Scan for the cell matching the given text and deliver its (X, Y) coordinate at center. 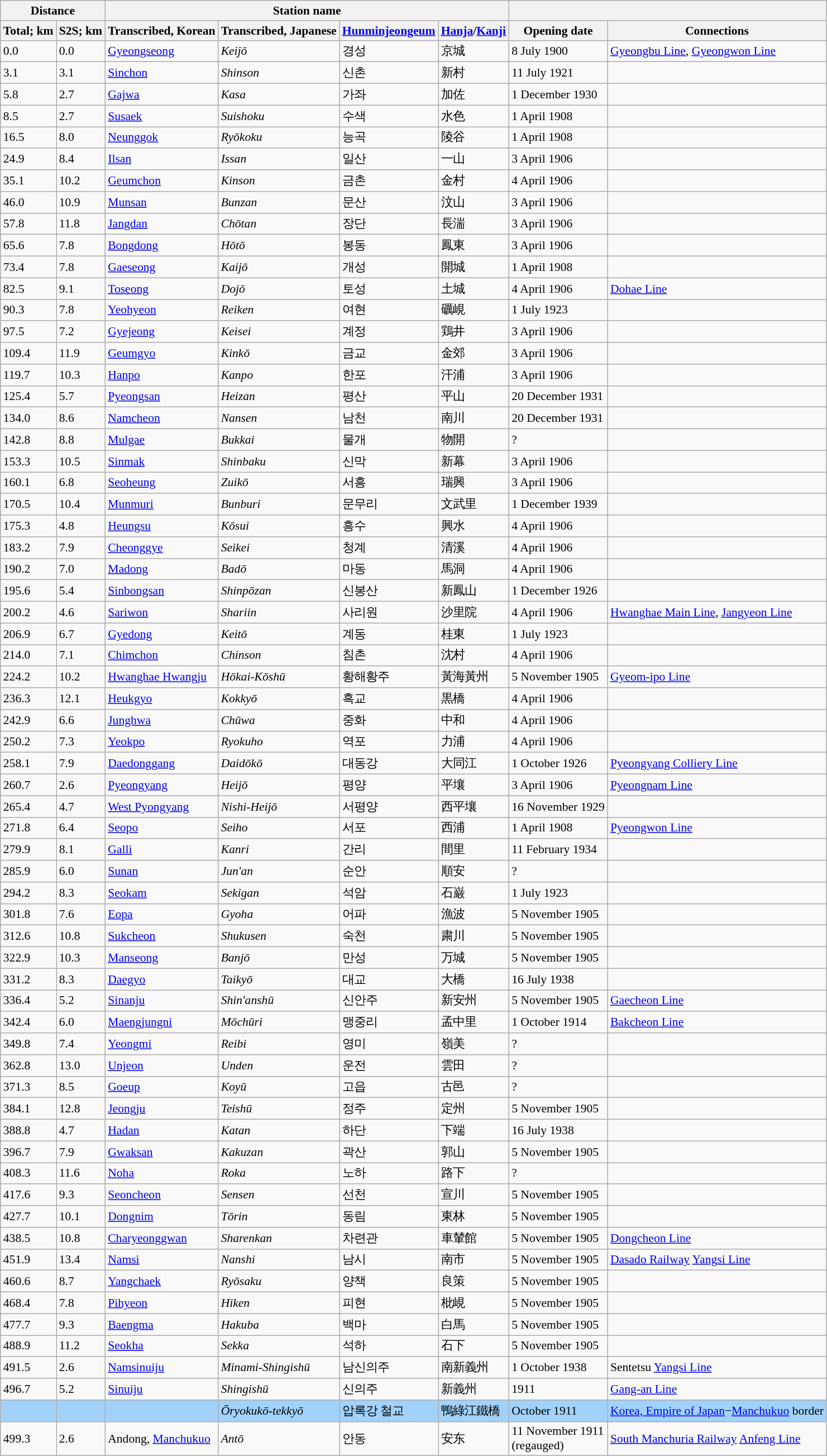
119.7 (28, 375)
順安 (474, 872)
Gwaksan (161, 1152)
Opening date (558, 31)
長湍 (474, 223)
224.2 (28, 677)
11 November 1911(regauged) (558, 1438)
Transcribed, Korean (161, 31)
362.8 (28, 1066)
496.7 (28, 1389)
西平壤 (474, 807)
195.6 (28, 591)
Geumchon (161, 181)
토성 (389, 288)
1 December 1939 (558, 505)
한포 (389, 375)
신안주 (389, 1001)
침촌 (389, 656)
Sunan (161, 872)
석암 (389, 893)
1 October 1938 (558, 1368)
平山 (474, 397)
新幕 (474, 461)
11.2 (81, 1346)
압록강 철교 (389, 1411)
맹중리 (389, 1022)
384.1 (28, 1108)
Jun'an (279, 872)
서평양 (389, 807)
안동 (389, 1438)
Banjō (279, 958)
Eopa (161, 914)
Shinson (279, 73)
271.8 (28, 828)
Noha (161, 1173)
11 February 1934 (558, 850)
200.2 (28, 612)
사리원 (389, 612)
Sekigan (279, 893)
嶺美 (474, 1044)
Mulgae (161, 440)
Keijō (279, 51)
Nishi-Heijō (279, 807)
Gaecheon Line (717, 1001)
Shinpōzan (279, 591)
Toseong (161, 288)
Daedonggang (161, 763)
선천 (389, 1196)
陵谷 (474, 137)
Ōryokukō-tekkyō (279, 1411)
342.4 (28, 1022)
Seopo (161, 828)
Pyeongnam Line (717, 786)
Pyeongyang (161, 786)
雲田 (474, 1066)
桂東 (474, 634)
349.8 (28, 1044)
漁波 (474, 914)
427.7 (28, 1217)
258.1 (28, 763)
Mōchūri (279, 1022)
South Manchuria Railway Anfeng Line (717, 1438)
일산 (389, 160)
11 July 1921 (558, 73)
남천 (389, 418)
Gajwa (161, 95)
금촌 (389, 181)
平壤 (474, 786)
南市 (474, 1259)
438.5 (28, 1238)
新義州 (474, 1389)
水色 (474, 116)
175.3 (28, 526)
Teishū (279, 1108)
Sensen (279, 1196)
206.9 (28, 634)
491.5 (28, 1368)
정주 (389, 1108)
Seokha (161, 1346)
신막 (389, 461)
가좌 (389, 95)
沙里院 (474, 612)
서포 (389, 828)
Seokam (161, 893)
鳳東 (474, 246)
Unjeon (161, 1066)
金村 (474, 181)
계동 (389, 634)
9.1 (81, 288)
순안 (389, 872)
12.1 (81, 698)
Munmuri (161, 505)
Dongcheon Line (717, 1238)
Kasa (279, 95)
46.0 (28, 202)
285.9 (28, 872)
경성 (389, 51)
Hunminjeongeum (389, 31)
65.6 (28, 246)
Yangchaek (161, 1282)
Katan (279, 1131)
Gyoha (279, 914)
5.7 (81, 397)
신봉산 (389, 591)
興水 (474, 526)
190.2 (28, 569)
Sinmak (161, 461)
Korea, Empire of Japan−Manchukuo border (717, 1411)
大橋 (474, 979)
Hōkai-Kōshū (279, 677)
枇峴 (474, 1303)
Andong, Manchukuo (161, 1438)
清溪 (474, 548)
黒橋 (474, 698)
134.0 (28, 418)
7.0 (81, 569)
Shin'anshū (279, 1001)
汶山 (474, 202)
Nanshi (279, 1259)
Bukkai (279, 440)
Transcribed, Japanese (279, 31)
Distance (52, 11)
土城 (474, 288)
中和 (474, 721)
礪峴 (474, 311)
沈村 (474, 656)
석하 (389, 1346)
Seoheung (161, 483)
417.6 (28, 1196)
Yeokpo (161, 742)
Hwanghae Hwangju (161, 677)
396.7 (28, 1152)
Kanpo (279, 375)
8 July 1900 (558, 51)
Heungsu (161, 526)
6.6 (81, 721)
Gaeseong (161, 267)
468.4 (28, 1303)
대동강 (389, 763)
청계 (389, 548)
Gyeongseong (161, 51)
物開 (474, 440)
Dasado Railway Yangsi Line (717, 1259)
153.3 (28, 461)
Unden (279, 1066)
어파 (389, 914)
8.0 (81, 137)
499.3 (28, 1438)
물개 (389, 440)
Badō (279, 569)
흑교 (389, 698)
7.3 (81, 742)
4.8 (81, 526)
Taikyō (279, 979)
Kakuzan (279, 1152)
장단 (389, 223)
Gyejeong (161, 332)
Bunburi (279, 505)
1 December 1930 (558, 95)
170.5 (28, 505)
Kokkyō (279, 698)
S2S; km (81, 31)
142.8 (28, 440)
Hanja/Kanji (474, 31)
Heijō (279, 786)
109.4 (28, 353)
Reiken (279, 311)
Sinchon (161, 73)
451.9 (28, 1259)
Bunzan (279, 202)
瑞興 (474, 483)
Seiho (279, 828)
160.1 (28, 483)
57.8 (28, 223)
Issan (279, 160)
만성 (389, 958)
피현 (389, 1303)
Pyeongwon Line (717, 828)
흥수 (389, 526)
Manseong (161, 958)
Hakuba (279, 1324)
Jangdan (161, 223)
Ryōsaku (279, 1282)
260.7 (28, 786)
11.9 (81, 353)
Hwanghae Main Line, Jangyeon Line (717, 612)
Reibi (279, 1044)
Hanpo (161, 375)
문무리 (389, 505)
Station name (307, 11)
馬洞 (474, 569)
개성 (389, 267)
신의주 (389, 1389)
石巌 (474, 893)
312.6 (28, 936)
Suishoku (279, 116)
Bongdong (161, 246)
Neunggok (161, 137)
242.9 (28, 721)
安东 (474, 1438)
Gyeongbu Line, Gyeongwon Line (717, 51)
Goeup (161, 1087)
西浦 (474, 828)
11.6 (81, 1173)
Antō (279, 1438)
중화 (389, 721)
Charyeonggwan (161, 1238)
Kanri (279, 850)
下端 (474, 1131)
Pyeongsan (161, 397)
Sekka (279, 1346)
97.5 (28, 332)
8.1 (81, 850)
Dohae Line (717, 288)
Shariin (279, 612)
7.6 (81, 914)
Seoncheon (161, 1196)
73.4 (28, 267)
文武里 (474, 505)
문산 (389, 202)
하단 (389, 1131)
차련관 (389, 1238)
간리 (389, 850)
Sariwon (161, 612)
Ryōkoku (279, 137)
역포 (389, 742)
남시 (389, 1259)
1911 (558, 1389)
West Pyongyang (161, 807)
Galli (161, 850)
대교 (389, 979)
Yeohyeon (161, 311)
郭山 (474, 1152)
Munsan (161, 202)
183.2 (28, 548)
Roka (279, 1173)
10.1 (81, 1217)
8.4 (81, 160)
Sinanju (161, 1001)
東林 (474, 1217)
Daidōkō (279, 763)
Nansen (279, 418)
Geumgyo (161, 353)
평산 (389, 397)
Chimchon (161, 656)
金郊 (474, 353)
Kinson (279, 181)
Baengma (161, 1324)
Sinbongsan (161, 591)
Junghwa (161, 721)
Seikei (279, 548)
Pyeongyang Colliery Line (717, 763)
봉동 (389, 246)
万城 (474, 958)
Keisei (279, 332)
新鳳山 (474, 591)
新村 (474, 73)
8.6 (81, 418)
7.4 (81, 1044)
평양 (389, 786)
5.4 (81, 591)
수색 (389, 116)
Sentetsu Yangsi Line (717, 1368)
古邑 (474, 1087)
南新義州 (474, 1368)
Kaijō (279, 267)
Daegyo (161, 979)
Madong (161, 569)
279.9 (28, 850)
488.9 (28, 1346)
Chūwa (279, 721)
12.8 (81, 1108)
4.6 (81, 612)
大同江 (474, 763)
양책 (389, 1282)
Gang-an Line (717, 1389)
Zuikō (279, 483)
Sukcheon (161, 936)
6.4 (81, 828)
車輦館 (474, 1238)
능곡 (389, 137)
250.2 (28, 742)
Namsi (161, 1259)
마동 (389, 569)
82.5 (28, 288)
1 December 1926 (558, 591)
11.8 (81, 223)
Shinbaku (279, 461)
Kinkō (279, 353)
Dojō (279, 288)
Keitō (279, 634)
間里 (474, 850)
10.5 (81, 461)
백마 (389, 1324)
236.3 (28, 698)
371.3 (28, 1087)
24.9 (28, 160)
開城 (474, 267)
黃海黃州 (474, 677)
October 1911 (558, 1411)
10.9 (81, 202)
265.4 (28, 807)
331.2 (28, 979)
6.8 (81, 483)
定州 (474, 1108)
황해황주 (389, 677)
鶏井 (474, 332)
13.4 (81, 1259)
16.5 (28, 137)
노하 (389, 1173)
汗浦 (474, 375)
1 October 1914 (558, 1022)
Koyū (279, 1087)
Total; km (28, 31)
7.1 (81, 656)
336.4 (28, 1001)
숙천 (389, 936)
Kōsui (279, 526)
214.0 (28, 656)
16 November 1929 (558, 807)
322.9 (28, 958)
Tōrin (279, 1217)
10.4 (81, 505)
8.8 (81, 440)
301.8 (28, 914)
南川 (474, 418)
白馬 (474, 1324)
力浦 (474, 742)
孟中里 (474, 1022)
新安州 (474, 1001)
남신의주 (389, 1368)
Namsinuiju (161, 1368)
계정 (389, 332)
고읍 (389, 1087)
一山 (474, 160)
Chinson (279, 656)
460.6 (28, 1282)
영미 (389, 1044)
Maengjungni (161, 1022)
京城 (474, 51)
Susaek (161, 116)
125.4 (28, 397)
Connections (717, 31)
5.8 (28, 95)
Ilsan (161, 160)
Yeongmi (161, 1044)
Bakcheon Line (717, 1022)
Heizan (279, 397)
7.2 (81, 332)
운전 (389, 1066)
Sharenkan (279, 1238)
90.3 (28, 311)
良策 (474, 1282)
신촌 (389, 73)
35.1 (28, 181)
Hadan (161, 1131)
금교 (389, 353)
8.7 (81, 1282)
6.7 (81, 634)
1 October 1926 (558, 763)
Ryokuho (279, 742)
여현 (389, 311)
粛川 (474, 936)
Hiken (279, 1303)
곽산 (389, 1152)
加佐 (474, 95)
Shukusen (279, 936)
Namcheon (161, 418)
388.8 (28, 1131)
石下 (474, 1346)
477.7 (28, 1324)
Dongnim (161, 1217)
13.0 (81, 1066)
Chōtan (279, 223)
408.3 (28, 1173)
서흥 (389, 483)
Shingishū (279, 1389)
Jeongju (161, 1108)
Gyeom-ipo Line (717, 677)
Minami-Shingishū (279, 1368)
鴨綠江鐵橋 (474, 1411)
Cheonggye (161, 548)
동림 (389, 1217)
Pihyeon (161, 1303)
宣川 (474, 1196)
Hōtō (279, 246)
Sinuiju (161, 1389)
Heukgyo (161, 698)
路下 (474, 1173)
Gyedong (161, 634)
294.2 (28, 893)
